Provide the [x, y] coordinate of the cell's center where the given text is located.  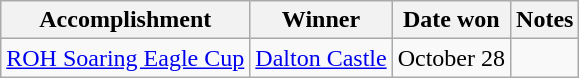
ROH Soaring Eagle Cup [126, 58]
Notes [545, 20]
October 28 [451, 58]
Winner [321, 20]
Accomplishment [126, 20]
Date won [451, 20]
Dalton Castle [321, 58]
